Identify which cell holds the provided text, then report its [x, y] central coordinate. 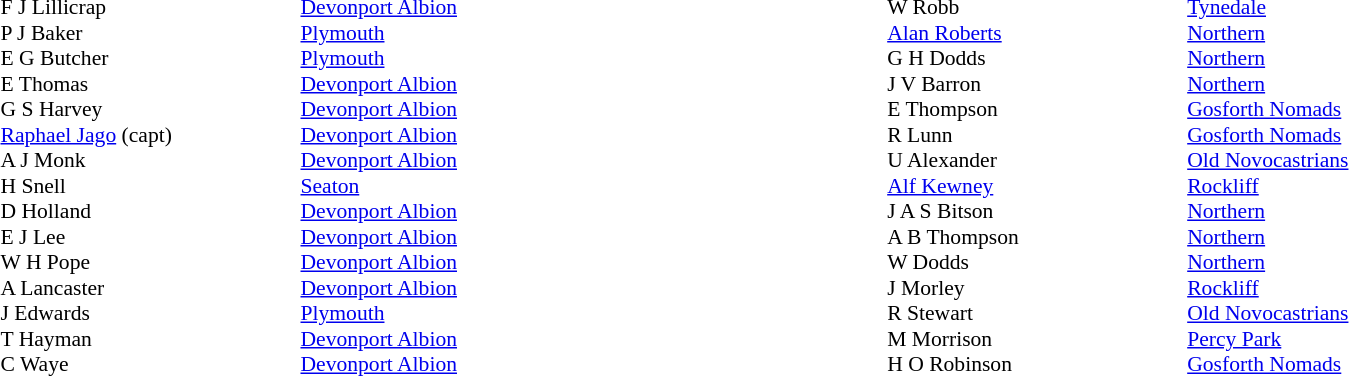
E G Butcher [150, 59]
Seaton [378, 186]
A Lancaster [150, 288]
Alan Roberts [1037, 33]
E J Lee [150, 237]
A B Thompson [1037, 237]
U Alexander [1037, 161]
G H Dodds [1037, 59]
W Dodds [1037, 263]
Alf Kewney [1037, 186]
E Thomas [150, 84]
J Edwards [150, 313]
H Snell [150, 186]
G S Harvey [150, 109]
A J Monk [150, 161]
Raphael Jago (capt) [150, 135]
Percy Park [1268, 339]
J A S Bitson [1037, 211]
M Morrison [1037, 339]
E Thompson [1037, 109]
J Morley [1037, 288]
T Hayman [150, 339]
R Stewart [1037, 313]
D Holland [150, 211]
J V Barron [1037, 84]
R Lunn [1037, 135]
W H Pope [150, 263]
P J Baker [150, 33]
